For the text-containing cell, return its midpoint in (X, Y) coordinate format. 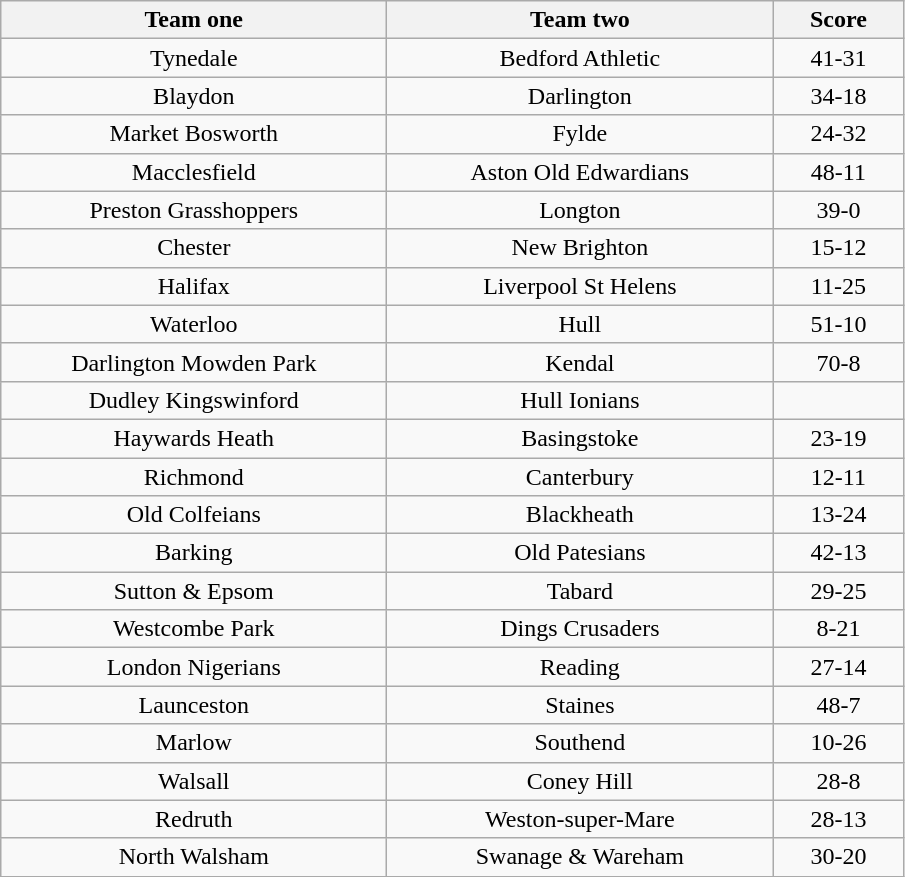
8-21 (838, 629)
Barking (194, 553)
Westcombe Park (194, 629)
Old Patesians (580, 553)
Waterloo (194, 324)
41-31 (838, 58)
15-12 (838, 248)
30-20 (838, 857)
Marlow (194, 743)
Weston-super-Mare (580, 819)
Southend (580, 743)
11-25 (838, 286)
Halifax (194, 286)
13-24 (838, 515)
Coney Hill (580, 781)
Tynedale (194, 58)
Darlington Mowden Park (194, 362)
Longton (580, 210)
Richmond (194, 477)
Swanage & Wareham (580, 857)
Basingstoke (580, 438)
34-18 (838, 96)
Haywards Heath (194, 438)
39-0 (838, 210)
70-8 (838, 362)
Blaydon (194, 96)
24-32 (838, 134)
Hull (580, 324)
Kendal (580, 362)
Dudley Kingswinford (194, 400)
Bedford Athletic (580, 58)
Darlington (580, 96)
48-7 (838, 705)
48-11 (838, 172)
Score (838, 20)
North Walsham (194, 857)
Team two (580, 20)
Canterbury (580, 477)
Market Bosworth (194, 134)
12-11 (838, 477)
27-14 (838, 667)
Blackheath (580, 515)
Launceston (194, 705)
Fylde (580, 134)
Liverpool St Helens (580, 286)
Hull Ionians (580, 400)
London Nigerians (194, 667)
29-25 (838, 591)
Sutton & Epsom (194, 591)
Preston Grasshoppers (194, 210)
Old Colfeians (194, 515)
23-19 (838, 438)
51-10 (838, 324)
Chester (194, 248)
Redruth (194, 819)
Walsall (194, 781)
Tabard (580, 591)
28-13 (838, 819)
Team one (194, 20)
42-13 (838, 553)
Staines (580, 705)
Dings Crusaders (580, 629)
Reading (580, 667)
28-8 (838, 781)
Macclesfield (194, 172)
New Brighton (580, 248)
10-26 (838, 743)
Aston Old Edwardians (580, 172)
